Pinpoint the cell where the given text exists, returning its (x, y) midpoint coordinate. 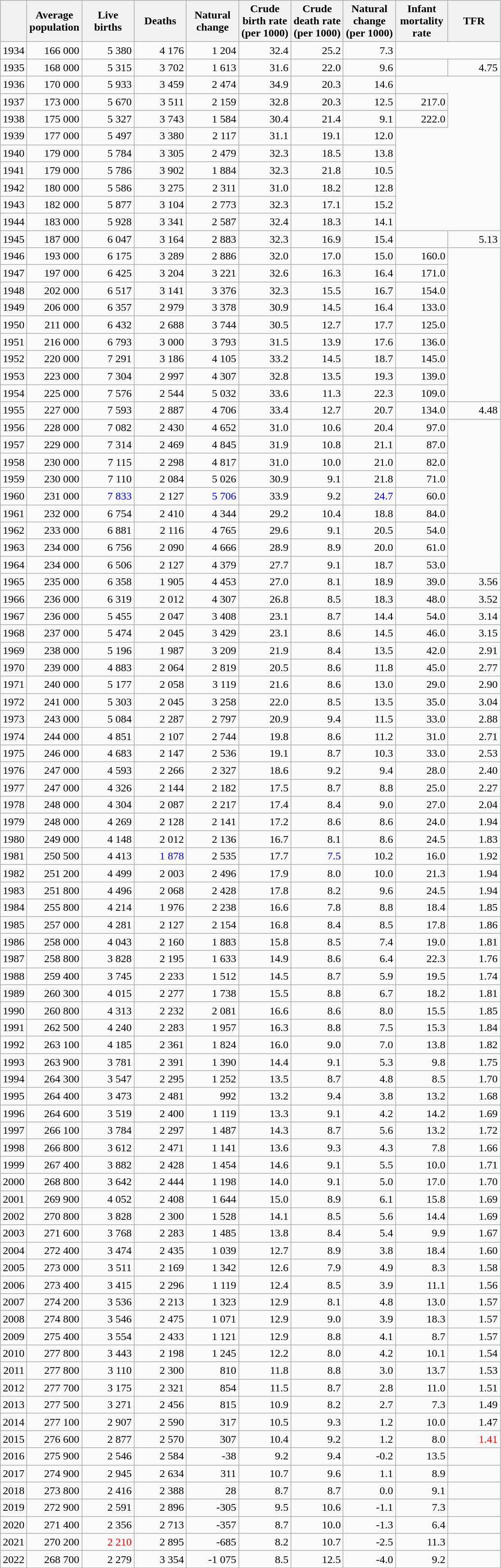
270 800 (55, 1216)
97.0 (422, 427)
266 100 (55, 1131)
2003 (14, 1233)
4.75 (474, 68)
6 047 (108, 239)
2 388 (160, 1491)
2 408 (160, 1199)
3 141 (160, 291)
1998 (14, 1148)
Deaths (160, 21)
1 141 (213, 1148)
2016 (14, 1456)
1993 (14, 1062)
1982 (14, 873)
20.7 (369, 410)
13.3 (265, 1114)
317 (213, 1422)
5 877 (108, 205)
Natural change (213, 21)
71.0 (422, 479)
-1.1 (369, 1508)
5.13 (474, 239)
2 141 (213, 822)
3 612 (108, 1148)
1983 (14, 891)
271 400 (55, 1525)
26.8 (265, 599)
1948 (14, 291)
2 469 (160, 445)
7 593 (108, 410)
2.88 (474, 719)
1971 (14, 685)
259 400 (55, 976)
-1 075 (213, 1559)
5.5 (369, 1165)
249 000 (55, 839)
275 400 (55, 1336)
3 110 (108, 1371)
229 000 (55, 445)
5 084 (108, 719)
1 454 (213, 1165)
2022 (14, 1559)
2 297 (160, 1131)
3 186 (160, 359)
5 196 (108, 650)
2010 (14, 1354)
6 756 (108, 548)
1943 (14, 205)
3 289 (160, 256)
-685 (213, 1542)
273 400 (55, 1285)
Natural change (per 1000) (369, 21)
2 084 (160, 479)
12.0 (369, 136)
29.6 (265, 531)
1.60 (474, 1250)
2 896 (160, 1508)
2 361 (160, 1045)
1986 (14, 942)
31.1 (265, 136)
3 474 (108, 1250)
5 933 (108, 85)
28.0 (422, 770)
1994 (14, 1079)
2015 (14, 1439)
84.0 (422, 513)
1.47 (474, 1422)
3 380 (160, 136)
2 238 (213, 908)
2 907 (108, 1422)
134.0 (422, 410)
1992 (14, 1045)
8.3 (422, 1268)
5.9 (369, 976)
1939 (14, 136)
3 271 (108, 1405)
20.9 (265, 719)
-38 (213, 1456)
4 683 (108, 753)
4 214 (108, 908)
2 081 (213, 1010)
Live births (108, 21)
14.9 (265, 959)
82.0 (422, 462)
2 481 (160, 1096)
1 252 (213, 1079)
170 000 (55, 85)
16.9 (317, 239)
33.9 (265, 496)
3 258 (213, 702)
2 433 (160, 1336)
2 979 (160, 308)
4 706 (213, 410)
3 164 (160, 239)
1.83 (474, 839)
1.75 (474, 1062)
1984 (14, 908)
2 474 (213, 85)
14.2 (422, 1114)
180 000 (55, 187)
4.3 (369, 1148)
3 119 (213, 685)
3 209 (213, 650)
220 000 (55, 359)
1 039 (213, 1250)
2 327 (213, 770)
1957 (14, 445)
244 000 (55, 736)
1.1 (369, 1473)
2008 (14, 1319)
5 786 (108, 170)
160.0 (422, 256)
19.3 (369, 376)
2 356 (108, 1525)
6 319 (108, 599)
17.6 (369, 342)
267 400 (55, 1165)
17.9 (265, 873)
2 047 (160, 616)
7 833 (108, 496)
1942 (14, 187)
225 000 (55, 393)
3 376 (213, 291)
17.1 (317, 205)
9.8 (422, 1062)
1951 (14, 342)
177 000 (55, 136)
25.0 (422, 788)
272 900 (55, 1508)
1 905 (160, 582)
1946 (14, 256)
4 845 (213, 445)
1967 (14, 616)
1997 (14, 1131)
1.86 (474, 925)
28.9 (265, 548)
3 459 (160, 85)
24.0 (422, 822)
2 266 (160, 770)
1969 (14, 650)
3.14 (474, 616)
33.4 (265, 410)
3 000 (160, 342)
1945 (14, 239)
1 738 (213, 993)
2 136 (213, 839)
274 900 (55, 1473)
2 475 (160, 1319)
-1.3 (369, 1525)
2 296 (160, 1285)
4 453 (213, 582)
61.0 (422, 548)
139.0 (422, 376)
2 895 (160, 1542)
2 536 (213, 753)
311 (213, 1473)
2 444 (160, 1182)
33.6 (265, 393)
5.4 (369, 1233)
2019 (14, 1508)
3 204 (160, 273)
3 784 (108, 1131)
2 117 (213, 136)
2 886 (213, 256)
4 105 (213, 359)
1949 (14, 308)
264 400 (55, 1096)
32.0 (265, 256)
1.56 (474, 1285)
2 584 (160, 1456)
4 148 (108, 839)
2 883 (213, 239)
168 000 (55, 68)
307 (213, 1439)
4 379 (213, 565)
7 576 (108, 393)
14.0 (265, 1182)
263 100 (55, 1045)
240 000 (55, 685)
7 115 (108, 462)
2 688 (160, 325)
1934 (14, 50)
20.4 (369, 427)
14.3 (265, 1131)
1.49 (474, 1405)
21.3 (422, 873)
2 471 (160, 1148)
6.7 (369, 993)
2014 (14, 1422)
125.0 (422, 325)
1981 (14, 856)
1991 (14, 1027)
5 177 (108, 685)
1 342 (213, 1268)
3 341 (160, 222)
183 000 (55, 222)
2004 (14, 1250)
4 593 (108, 770)
233 000 (55, 531)
277 500 (55, 1405)
3 275 (160, 187)
1 512 (213, 976)
211 000 (55, 325)
2011 (14, 1371)
5 706 (213, 496)
30.5 (265, 325)
277 700 (55, 1388)
1996 (14, 1114)
1 976 (160, 908)
3 408 (213, 616)
1 245 (213, 1354)
1.74 (474, 976)
48.0 (422, 599)
255 800 (55, 908)
2 182 (213, 788)
2.27 (474, 788)
5 497 (108, 136)
4 765 (213, 531)
992 (213, 1096)
2 744 (213, 736)
11.2 (369, 736)
275 900 (55, 1456)
197 000 (55, 273)
1947 (14, 273)
2 535 (213, 856)
45.0 (422, 668)
1970 (14, 668)
4.48 (474, 410)
5 315 (108, 68)
2 773 (213, 205)
228 000 (55, 427)
1.72 (474, 1131)
3 882 (108, 1165)
1950 (14, 325)
7.9 (317, 1268)
2 570 (160, 1439)
2.04 (474, 805)
276 600 (55, 1439)
1935 (14, 68)
1941 (14, 170)
4 176 (160, 50)
1987 (14, 959)
145.0 (422, 359)
2 144 (160, 788)
7.4 (369, 942)
4 326 (108, 788)
2 169 (160, 1268)
18.5 (317, 153)
6.1 (369, 1199)
-305 (213, 1508)
1.76 (474, 959)
2001 (14, 1199)
2.90 (474, 685)
15.4 (369, 239)
3 221 (213, 273)
30.4 (265, 119)
1962 (14, 531)
1 878 (160, 856)
1937 (14, 102)
1 824 (213, 1045)
6 517 (108, 291)
6 754 (108, 513)
3 519 (108, 1114)
1 957 (213, 1027)
Crude death rate (per 1000) (317, 21)
27.7 (265, 565)
10.1 (422, 1354)
1979 (14, 822)
2 058 (160, 685)
2 087 (160, 805)
6 358 (108, 582)
-2.5 (369, 1542)
2 435 (160, 1250)
11.1 (422, 1285)
10.8 (317, 445)
2012 (14, 1388)
5 928 (108, 222)
5 670 (108, 102)
17.4 (265, 805)
1 198 (213, 1182)
4 344 (213, 513)
2.71 (474, 736)
2002 (14, 1216)
3 443 (108, 1354)
2 213 (160, 1302)
2 198 (160, 1354)
2.77 (474, 668)
12.8 (369, 187)
1 987 (160, 650)
2 160 (160, 942)
6 175 (108, 256)
33.2 (265, 359)
1995 (14, 1096)
2005 (14, 1268)
258 000 (55, 942)
166 000 (55, 50)
5 784 (108, 153)
3 305 (160, 153)
31.6 (265, 68)
3 378 (213, 308)
2 311 (213, 187)
2 298 (160, 462)
3 354 (160, 1559)
4 043 (108, 942)
28 (213, 1491)
1961 (14, 513)
3.52 (474, 599)
1.51 (474, 1388)
18.8 (369, 513)
241 000 (55, 702)
4 496 (108, 891)
206 000 (55, 308)
1977 (14, 788)
1955 (14, 410)
2.40 (474, 770)
4 851 (108, 736)
3 743 (160, 119)
2 147 (160, 753)
2 590 (160, 1422)
1940 (14, 153)
251 200 (55, 873)
3 642 (108, 1182)
7 304 (108, 376)
2 003 (160, 873)
1 487 (213, 1131)
262 500 (55, 1027)
1972 (14, 702)
2 479 (213, 153)
263 900 (55, 1062)
7 291 (108, 359)
274 200 (55, 1302)
1.71 (474, 1165)
2.8 (369, 1388)
21.9 (265, 650)
4 240 (108, 1027)
3 429 (213, 633)
2 400 (160, 1114)
32.6 (265, 273)
1.84 (474, 1027)
2 456 (160, 1405)
1976 (14, 770)
173 000 (55, 102)
4.9 (369, 1268)
2 217 (213, 805)
21.6 (265, 685)
2 887 (160, 410)
4 652 (213, 427)
35.0 (422, 702)
2006 (14, 1285)
264 300 (55, 1079)
TFR (474, 21)
2 064 (160, 668)
15.2 (369, 205)
9.5 (265, 1508)
273 800 (55, 1491)
4 499 (108, 873)
2 587 (213, 222)
2021 (14, 1542)
2 797 (213, 719)
7 082 (108, 427)
18.6 (265, 770)
4 269 (108, 822)
1968 (14, 633)
39.0 (422, 582)
13.7 (422, 1371)
87.0 (422, 445)
237 000 (55, 633)
1.68 (474, 1096)
19.0 (422, 942)
5 474 (108, 633)
187 000 (55, 239)
1960 (14, 496)
5 032 (213, 393)
19.5 (422, 976)
1988 (14, 976)
1964 (14, 565)
271 600 (55, 1233)
20.0 (369, 548)
2 233 (160, 976)
238 000 (55, 650)
272 400 (55, 1250)
154.0 (422, 291)
24.7 (369, 496)
175 000 (55, 119)
12.4 (265, 1285)
171.0 (422, 273)
0.0 (369, 1491)
5.0 (369, 1182)
Average population (55, 21)
1963 (14, 548)
1974 (14, 736)
2.91 (474, 650)
1999 (14, 1165)
3 104 (160, 205)
7 314 (108, 445)
34.9 (265, 85)
2018 (14, 1491)
3 768 (108, 1233)
257 000 (55, 925)
1985 (14, 925)
2 591 (108, 1508)
1 204 (213, 50)
258 800 (55, 959)
3 554 (108, 1336)
2 295 (160, 1079)
4 313 (108, 1010)
2 634 (160, 1473)
1980 (14, 839)
231 000 (55, 496)
5.3 (369, 1062)
4 015 (108, 993)
1990 (14, 1010)
2 195 (160, 959)
273 000 (55, 1268)
10.2 (369, 856)
2 544 (160, 393)
31.5 (265, 342)
3 175 (108, 1388)
5 026 (213, 479)
9.9 (422, 1233)
1989 (14, 993)
239 000 (55, 668)
1958 (14, 462)
10.9 (265, 1405)
17.5 (265, 788)
2000 (14, 1182)
3 702 (160, 68)
3.04 (474, 702)
2007 (14, 1302)
2.7 (369, 1405)
4 413 (108, 856)
1.53 (474, 1371)
227 000 (55, 410)
2 321 (160, 1388)
1966 (14, 599)
2 154 (213, 925)
15.3 (422, 1027)
1.54 (474, 1354)
268 700 (55, 1559)
1 390 (213, 1062)
21.4 (317, 119)
193 000 (55, 256)
3.0 (369, 1371)
46.0 (422, 633)
1.82 (474, 1045)
1.66 (474, 1148)
1938 (14, 119)
13.6 (265, 1148)
6 881 (108, 531)
1952 (14, 359)
42.0 (422, 650)
18.9 (369, 582)
217.0 (422, 102)
810 (213, 1371)
5 303 (108, 702)
222.0 (422, 119)
243 000 (55, 719)
10.3 (369, 753)
1956 (14, 427)
182 000 (55, 205)
29.0 (422, 685)
1 633 (213, 959)
270 200 (55, 1542)
274 800 (55, 1319)
4 666 (213, 548)
232 000 (55, 513)
2 128 (160, 822)
250 500 (55, 856)
5 380 (108, 50)
5 327 (108, 119)
2009 (14, 1336)
2020 (14, 1525)
223 000 (55, 376)
1.92 (474, 856)
6 506 (108, 565)
2 287 (160, 719)
1 528 (213, 1216)
3 473 (108, 1096)
6 425 (108, 273)
1 323 (213, 1302)
1 883 (213, 942)
1936 (14, 85)
1.67 (474, 1233)
2017 (14, 1473)
1978 (14, 805)
2 391 (160, 1062)
3 744 (213, 325)
4 883 (108, 668)
246 000 (55, 753)
1973 (14, 719)
815 (213, 1405)
7.0 (369, 1045)
216 000 (55, 342)
31.9 (265, 445)
269 900 (55, 1199)
29.2 (265, 513)
3 415 (108, 1285)
268 800 (55, 1182)
854 (213, 1388)
2 819 (213, 668)
2 546 (108, 1456)
1 644 (213, 1199)
1944 (14, 222)
1959 (14, 479)
2 068 (160, 891)
16.8 (265, 925)
2 877 (108, 1439)
2 997 (160, 376)
2.53 (474, 753)
1975 (14, 753)
1 071 (213, 1319)
133.0 (422, 308)
260 800 (55, 1010)
3 547 (108, 1079)
4 304 (108, 805)
1 584 (213, 119)
266 800 (55, 1148)
12.6 (265, 1268)
60.0 (422, 496)
264 600 (55, 1114)
3 781 (108, 1062)
Crude birth rate (per 1000) (265, 21)
4 185 (108, 1045)
2 210 (108, 1542)
2 116 (160, 531)
2 159 (213, 102)
-4.0 (369, 1559)
17.2 (265, 822)
2 416 (108, 1491)
1953 (14, 376)
6 793 (108, 342)
3 793 (213, 342)
1 884 (213, 170)
6 357 (108, 308)
2 410 (160, 513)
2 090 (160, 548)
53.0 (422, 565)
1954 (14, 393)
2 430 (160, 427)
4 817 (213, 462)
3 536 (108, 1302)
11.0 (422, 1388)
136.0 (422, 342)
1.41 (474, 1439)
5 586 (108, 187)
1 121 (213, 1336)
2 279 (108, 1559)
4.1 (369, 1336)
277 100 (55, 1422)
5 455 (108, 616)
1.58 (474, 1268)
2 496 (213, 873)
3 546 (108, 1319)
1965 (14, 582)
25.2 (317, 50)
6 432 (108, 325)
21.0 (369, 462)
21.1 (369, 445)
3 902 (160, 170)
1 613 (213, 68)
7 110 (108, 479)
109.0 (422, 393)
12.2 (265, 1354)
235 000 (55, 582)
2 232 (160, 1010)
2 945 (108, 1473)
260 300 (55, 993)
202 000 (55, 291)
251 800 (55, 891)
Infant mortality rate (422, 21)
2 713 (160, 1525)
19.8 (265, 736)
1 485 (213, 1233)
-0.2 (369, 1456)
2 107 (160, 736)
4 281 (108, 925)
3.56 (474, 582)
3.15 (474, 633)
-357 (213, 1525)
3 745 (108, 976)
13.9 (317, 342)
2 277 (160, 993)
2013 (14, 1405)
4 052 (108, 1199)
